Extract the [x, y] coordinate from the center of the cell holding the provided text.  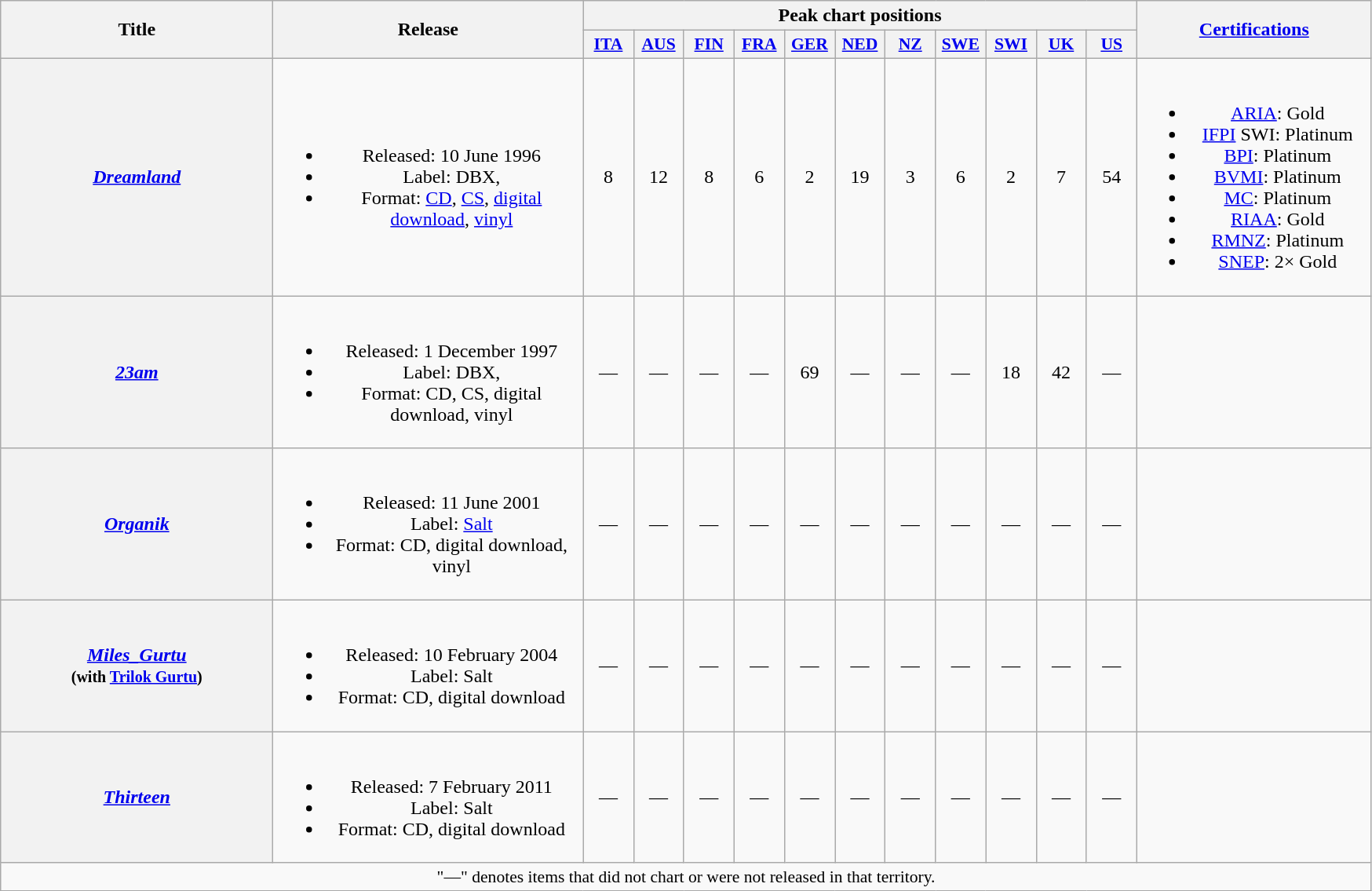
Thirteen [137, 798]
ITA [608, 45]
23am [137, 371]
Certifications [1254, 30]
US [1111, 45]
69 [809, 371]
Dreamland [137, 177]
54 [1111, 177]
SWI [1011, 45]
18 [1011, 371]
12 [659, 177]
Released: 10 February 2004Label: SaltFormat: CD, digital download [429, 666]
FIN [709, 45]
19 [860, 177]
Title [137, 30]
Released: 1 December 1997Label: DBX,Format: CD, CS, digital download, vinyl [429, 371]
42 [1061, 371]
"—" denotes items that did not chart or were not released in that territory. [686, 877]
ARIA: GoldIFPI SWI: PlatinumBPI: PlatinumBVMI: PlatinumMC: PlatinumRIAA: GoldRMNZ: PlatinumSNEP: 2× Gold [1254, 177]
Organik [137, 524]
Peak chart positions [860, 16]
Miles_Gurtu(with Trilok Gurtu) [137, 666]
Release [429, 30]
Released: 7 February 2011Label: SaltFormat: CD, digital download [429, 798]
SWE [961, 45]
Released: 11 June 2001Label: SaltFormat: CD, digital download, vinyl [429, 524]
AUS [659, 45]
UK [1061, 45]
GER [809, 45]
FRA [759, 45]
7 [1061, 177]
NED [860, 45]
3 [910, 177]
Released: 10 June 1996Label: DBX,Format: CD, CS, digital download, vinyl [429, 177]
NZ [910, 45]
